Determine the (x, y) coordinate at the center of the cell enclosing the given text.  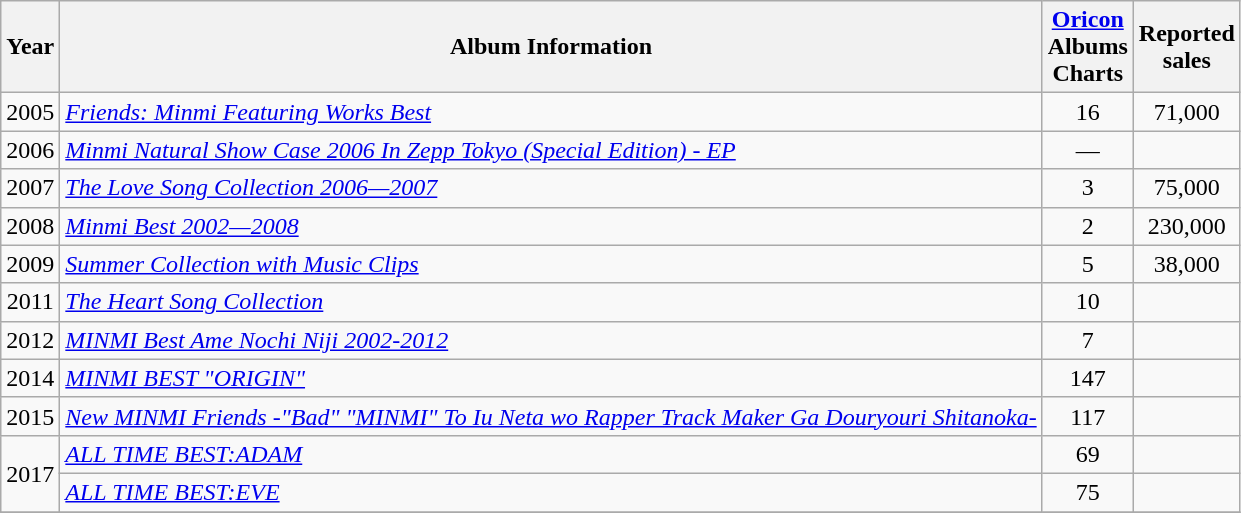
Minmi Best 2002—2008 (551, 226)
Minmi Natural Show Case 2006 In Zepp Tokyo (Special Edition) - EP (551, 150)
3 (1088, 188)
2012 (30, 340)
2007 (30, 188)
Summer Collection with Music Clips (551, 264)
New MINMI Friends -"Bad" "MINMI" To Iu Neta wo Rapper Track Maker Ga Douryouri Shitanoka- (551, 416)
Year (30, 47)
117 (1088, 416)
Album Information (551, 47)
69 (1088, 454)
ALL TIME BEST:ADAM (551, 454)
The Love Song Collection 2006—2007 (551, 188)
2008 (30, 226)
16 (1088, 112)
Friends: Minmi Featuring Works Best (551, 112)
2014 (30, 378)
2 (1088, 226)
75 (1088, 492)
10 (1088, 302)
MINMI BEST "ORIGIN" (551, 378)
38,000 (1186, 264)
147 (1088, 378)
71,000 (1186, 112)
230,000 (1186, 226)
2005 (30, 112)
— (1088, 150)
2017 (30, 473)
7 (1088, 340)
MINMI Best Ame Nochi Niji 2002-2012 (551, 340)
ALL TIME BEST:EVE (551, 492)
Reportedsales (1186, 47)
2009 (30, 264)
OriconAlbumsCharts (1088, 47)
2006 (30, 150)
2015 (30, 416)
2011 (30, 302)
75,000 (1186, 188)
5 (1088, 264)
The Heart Song Collection (551, 302)
